Scan for the cell matching the given text and deliver its [X, Y] coordinate at center. 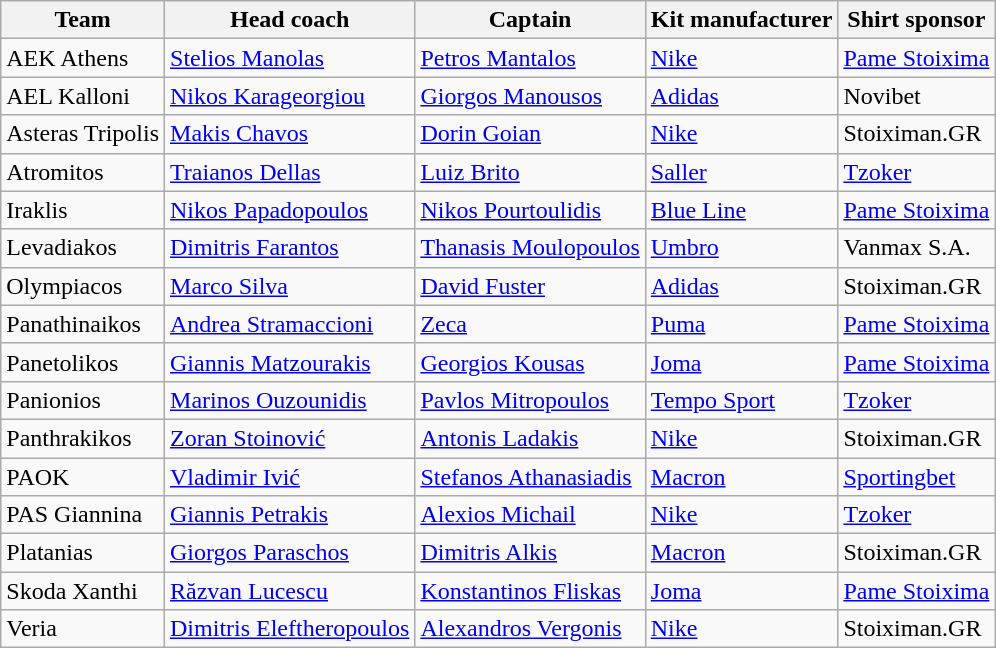
Saller [742, 172]
David Fuster [530, 286]
Blue Line [742, 210]
Kit manufacturer [742, 20]
Vanmax S.A. [916, 248]
Petros Mantalos [530, 58]
Platanias [83, 553]
AEL Kalloni [83, 96]
Stelios Manolas [290, 58]
Captain [530, 20]
Alexios Michail [530, 515]
Olympiacos [83, 286]
Shirt sponsor [916, 20]
Sportingbet [916, 477]
Giorgos Paraschos [290, 553]
Tempo Sport [742, 400]
Antonis Ladakis [530, 438]
Nikos Karageorgiou [290, 96]
Nikos Pourtoulidis [530, 210]
Panthrakikos [83, 438]
Panionios [83, 400]
Asteras Tripolis [83, 134]
PAS Giannina [83, 515]
PAOK [83, 477]
Traianos Dellas [290, 172]
Konstantinos Fliskas [530, 591]
Zoran Stoinović [290, 438]
Pavlos Mitropoulos [530, 400]
Dorin Goian [530, 134]
Alexandros Vergonis [530, 629]
Zeca [530, 324]
Panathinaikos [83, 324]
Iraklis [83, 210]
Giannis Petrakis [290, 515]
Marco Silva [290, 286]
Marinos Ouzounidis [290, 400]
Team [83, 20]
Stefanos Athanasiadis [530, 477]
Vladimir Ivić [290, 477]
Skoda Xanthi [83, 591]
Andrea Stramaccioni [290, 324]
Dimitris Farantos [290, 248]
Levadiakos [83, 248]
Thanasis Moulopoulos [530, 248]
Nikos Papadopoulos [290, 210]
Head coach [290, 20]
Panetolikos [83, 362]
Răzvan Lucescu [290, 591]
Giorgos Manousos [530, 96]
Dimitris Eleftheropoulos [290, 629]
Georgios Kousas [530, 362]
Umbro [742, 248]
Makis Chavos [290, 134]
Puma [742, 324]
Dimitris Alkis [530, 553]
Giannis Matzourakis [290, 362]
Novibet [916, 96]
AEK Athens [83, 58]
Atromitos [83, 172]
Luiz Brito [530, 172]
Veria [83, 629]
